Return the (x, y) coordinate for the center point of the cell that contains the specified text.  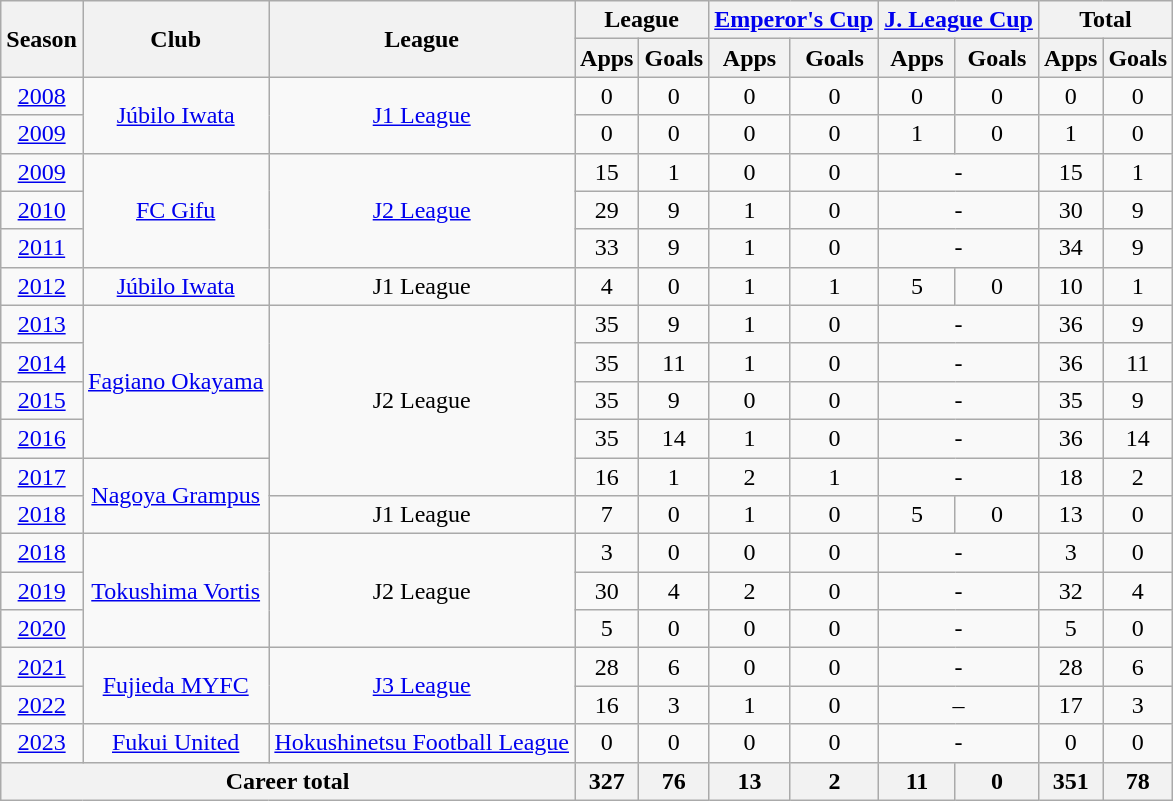
Emperor's Cup (794, 20)
Nagoya Grampus (175, 496)
351 (1070, 781)
32 (1070, 591)
2011 (42, 248)
34 (1070, 248)
33 (607, 248)
J3 League (422, 686)
Season (42, 39)
327 (607, 781)
2019 (42, 591)
2013 (42, 324)
7 (607, 515)
Fukui United (175, 743)
FC Gifu (175, 210)
18 (1070, 477)
2022 (42, 705)
2016 (42, 438)
Hokushinetsu Football League (422, 743)
2017 (42, 477)
2023 (42, 743)
2020 (42, 629)
10 (1070, 286)
2008 (42, 96)
Fagiano Okayama (175, 381)
29 (607, 210)
2015 (42, 400)
Fujieda MYFC (175, 686)
Club (175, 39)
78 (1138, 781)
Career total (288, 781)
2014 (42, 362)
– (959, 705)
76 (674, 781)
J. League Cup (959, 20)
2010 (42, 210)
2021 (42, 667)
17 (1070, 705)
2012 (42, 286)
Tokushima Vortis (175, 591)
Total (1105, 20)
